Scan for the cell matching the given text and deliver its (X, Y) coordinate at center. 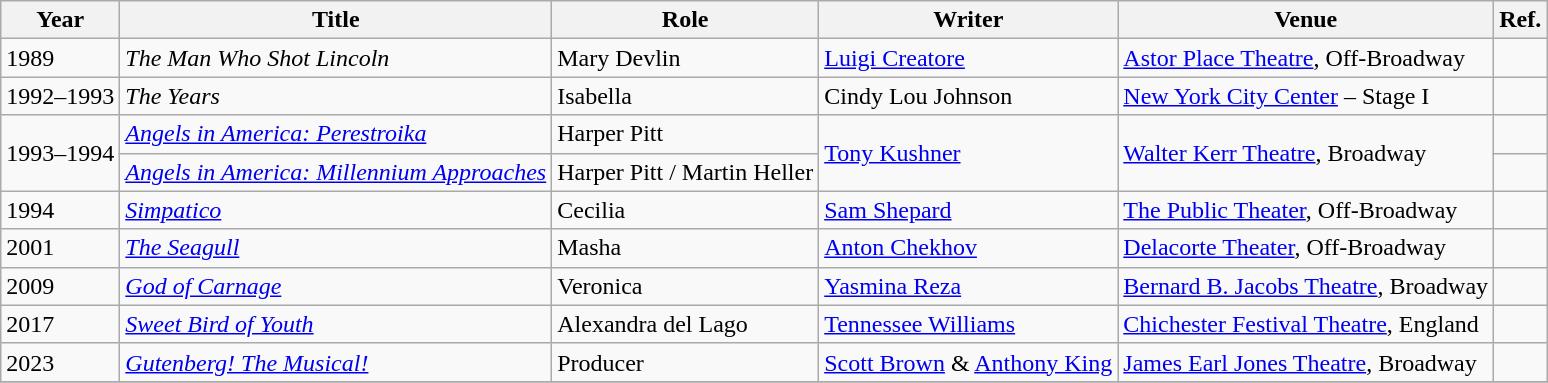
Sam Shepard (968, 210)
God of Carnage (336, 286)
James Earl Jones Theatre, Broadway (1306, 362)
Angels in America: Perestroika (336, 134)
Gutenberg! The Musical! (336, 362)
Cecilia (686, 210)
Cindy Lou Johnson (968, 96)
Anton Chekhov (968, 248)
New York City Center – Stage I (1306, 96)
Producer (686, 362)
The Seagull (336, 248)
Harper Pitt / Martin Heller (686, 172)
Year (60, 20)
Isabella (686, 96)
Luigi Creatore (968, 58)
Masha (686, 248)
Delacorte Theater, Off-Broadway (1306, 248)
Scott Brown & Anthony King (968, 362)
1989 (60, 58)
The Years (336, 96)
2009 (60, 286)
Veronica (686, 286)
Writer (968, 20)
Tennessee Williams (968, 324)
Role (686, 20)
Venue (1306, 20)
Sweet Bird of Youth (336, 324)
The Man Who Shot Lincoln (336, 58)
1994 (60, 210)
Yasmina Reza (968, 286)
The Public Theater, Off-Broadway (1306, 210)
1992–1993 (60, 96)
Bernard B. Jacobs Theatre, Broadway (1306, 286)
Astor Place Theatre, Off-Broadway (1306, 58)
Mary Devlin (686, 58)
Chichester Festival Theatre, England (1306, 324)
Ref. (1520, 20)
2001 (60, 248)
Alexandra del Lago (686, 324)
Tony Kushner (968, 153)
Harper Pitt (686, 134)
Angels in America: Millennium Approaches (336, 172)
2023 (60, 362)
Title (336, 20)
1993–1994 (60, 153)
Walter Kerr Theatre, Broadway (1306, 153)
Simpatico (336, 210)
2017 (60, 324)
